Return [X, Y] of the center of cell containing provided text 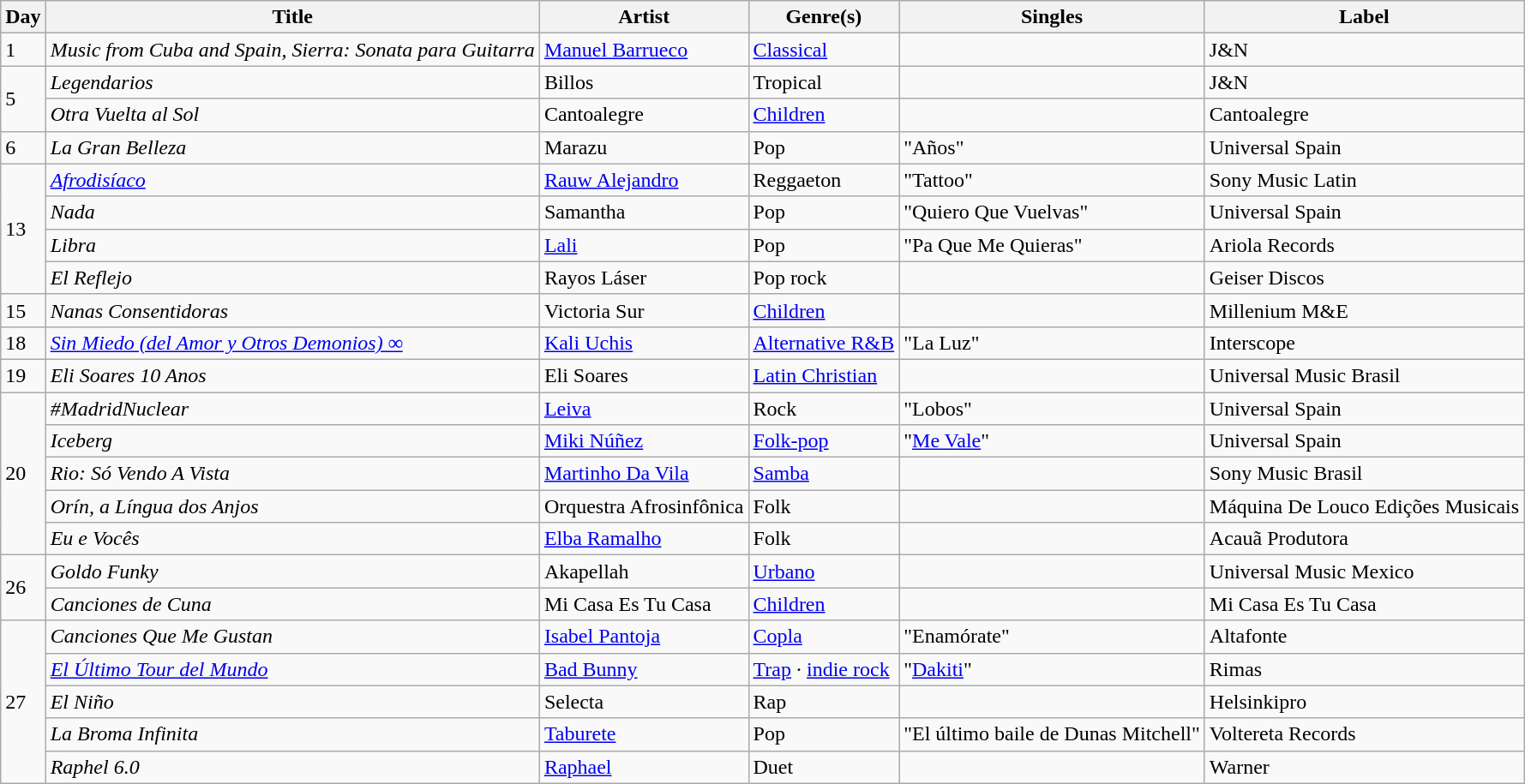
Billos [644, 82]
Raphel 6.0 [292, 767]
Alternative R&B [824, 343]
#MadridNuclear [292, 409]
Reggaeton [824, 180]
Warner [1364, 767]
Trap · indie rock [824, 669]
Label [1364, 17]
Folk-pop [824, 441]
Martinho Da Vila [644, 474]
Sony Music Brasil [1364, 474]
Eli Soares 10 Anos [292, 375]
Marazu [644, 147]
Elba Ramalho [644, 539]
Lali [644, 245]
Rio: Só Vendo A Vista [292, 474]
"El último baile de Dunas Mitchell" [1053, 734]
Latin Christian [824, 375]
Otra Vuelta al Sol [292, 115]
Altafonte [1364, 637]
Pop rock [824, 278]
Universal Music Mexico [1364, 572]
Eli Soares [644, 375]
Title [292, 17]
27 [23, 702]
Rauw Alejandro [644, 180]
Acauã Produtora [1364, 539]
15 [23, 310]
Genre(s) [824, 17]
Rap [824, 702]
Taburete [644, 734]
Akapellah [644, 572]
"Dakiti" [1053, 669]
Iceberg [292, 441]
Rayos Láser [644, 278]
Samba [824, 474]
Copla [824, 637]
Sin Miedo (del Amor y Otros Demonios) ∞ [292, 343]
20 [23, 474]
Legendarios [292, 82]
Interscope [1364, 343]
Sony Music Latin [1364, 180]
"Tattoo" [1053, 180]
"Me Vale" [1053, 441]
"Lobos" [1053, 409]
Victoria Sur [644, 310]
5 [23, 99]
"Pa Que Me Quieras" [1053, 245]
Classical [824, 50]
Raphael [644, 767]
Artist [644, 17]
Rock [824, 409]
Samantha [644, 212]
El Niño [292, 702]
Universal Music Brasil [1364, 375]
"Años" [1053, 147]
Canciones Que Me Gustan [292, 637]
Libra [292, 245]
Nanas Consentidoras [292, 310]
Kali Uchis [644, 343]
Orquestra Afrosinfônica [644, 506]
Nada [292, 212]
Manuel Barrueco [644, 50]
Music from Cuba and Spain, Sierra: Sonata para Guitarra [292, 50]
Selecta [644, 702]
19 [23, 375]
"La Luz" [1053, 343]
Miki Núñez [644, 441]
18 [23, 343]
6 [23, 147]
Leiva [644, 409]
13 [23, 229]
Geiser Discos [1364, 278]
El Reflejo [292, 278]
Canciones de Cuna [292, 604]
Ariola Records [1364, 245]
El Último Tour del Mundo [292, 669]
Rimas [1364, 669]
Day [23, 17]
Máquina De Louco Edições Musicais [1364, 506]
Urbano [824, 572]
La Broma Infinita [292, 734]
Singles [1053, 17]
Eu e Vocês [292, 539]
La Gran Belleza [292, 147]
Duet [824, 767]
Helsinkipro [1364, 702]
Orín, a Língua dos Anjos [292, 506]
Goldo Funky [292, 572]
Millenium M&E [1364, 310]
Bad Bunny [644, 669]
1 [23, 50]
Tropical [824, 82]
Afrodisíaco [292, 180]
Isabel Pantoja [644, 637]
Voltereta Records [1364, 734]
26 [23, 588]
"Quiero Que Vuelvas" [1053, 212]
"Enamórate" [1053, 637]
